Detect which cell encompasses the target text, then output its (X, Y) center coordinate. 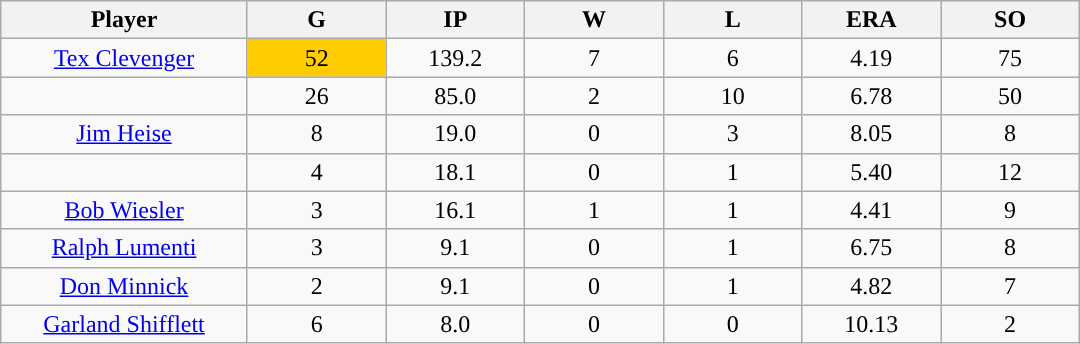
Garland Shifflett (124, 324)
9 (1010, 210)
8.05 (872, 134)
SO (1010, 20)
10.13 (872, 324)
6.75 (872, 248)
8.0 (456, 324)
50 (1010, 96)
Bob Wiesler (124, 210)
L (732, 20)
6.78 (872, 96)
Tex Clevenger (124, 58)
Jim Heise (124, 134)
139.2 (456, 58)
5.40 (872, 172)
Player (124, 20)
Don Minnick (124, 286)
ERA (872, 20)
26 (316, 96)
W (594, 20)
10 (732, 96)
G (316, 20)
75 (1010, 58)
4.41 (872, 210)
19.0 (456, 134)
18.1 (456, 172)
12 (1010, 172)
52 (316, 58)
16.1 (456, 210)
4.19 (872, 58)
4 (316, 172)
85.0 (456, 96)
Ralph Lumenti (124, 248)
4.82 (872, 286)
IP (456, 20)
